Detect which cell encompasses the target text, then output its [X, Y] center coordinate. 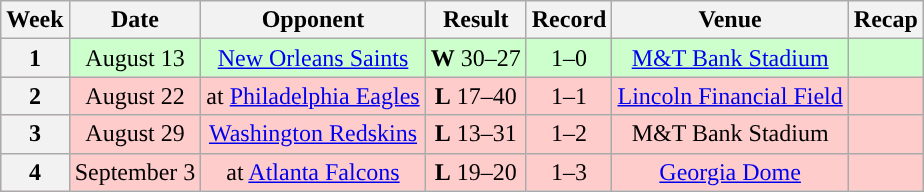
1–2 [569, 134]
4 [35, 172]
Week [35, 20]
L 13–31 [476, 134]
Recap [886, 20]
at Philadelphia Eagles [313, 96]
August 22 [135, 96]
August 13 [135, 58]
1 [35, 58]
2 [35, 96]
1–0 [569, 58]
Result [476, 20]
3 [35, 134]
New Orleans Saints [313, 58]
Date [135, 20]
Lincoln Financial Field [730, 96]
L 17–40 [476, 96]
August 29 [135, 134]
1–3 [569, 172]
Opponent [313, 20]
1–1 [569, 96]
W 30–27 [476, 58]
at Atlanta Falcons [313, 172]
Record [569, 20]
Washington Redskins [313, 134]
L 19–20 [476, 172]
Georgia Dome [730, 172]
September 3 [135, 172]
Venue [730, 20]
